Locate the cell with the specified text and output its (x, y) center coordinate. 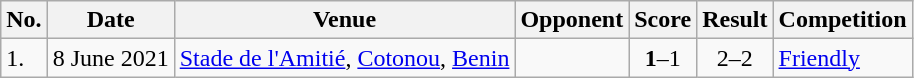
No. (24, 20)
Stade de l'Amitié, Cotonou, Benin (344, 58)
Date (110, 20)
Result (735, 20)
Venue (344, 20)
1. (24, 58)
8 June 2021 (110, 58)
Friendly (842, 58)
2–2 (735, 58)
Competition (842, 20)
Opponent (572, 20)
Score (663, 20)
1–1 (663, 58)
